Search for the cell housing the specified text and yield its (X, Y) center coordinate. 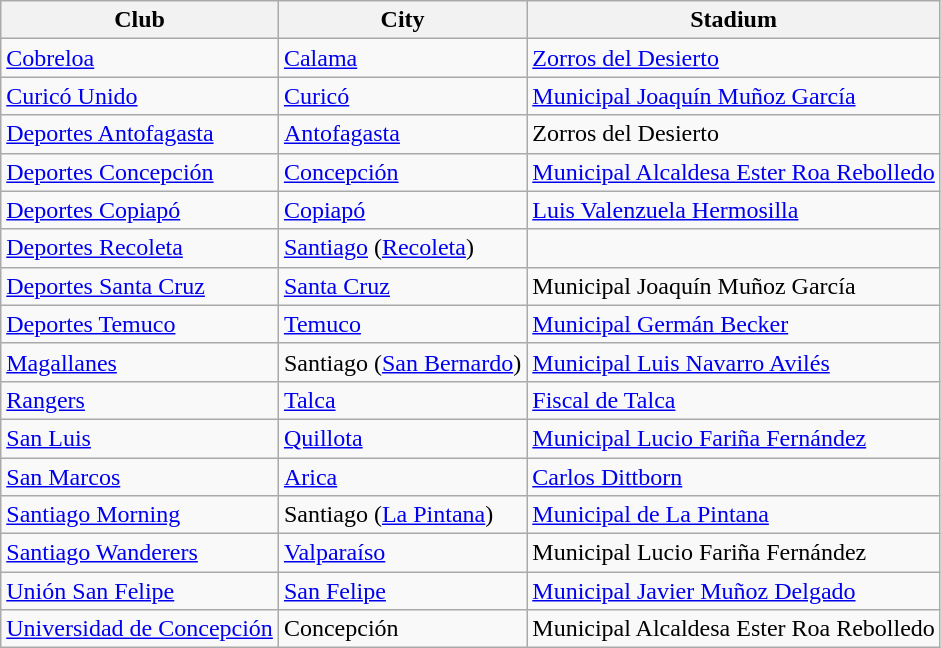
Arica (402, 477)
Unión San Felipe (140, 591)
Valparaíso (402, 553)
Deportes Copiapó (140, 210)
Universidad de Concepción (140, 629)
Stadium (734, 20)
Deportes Temuco (140, 324)
Santiago (La Pintana) (402, 515)
Santiago (Recoleta) (402, 248)
San Luis (140, 438)
Fiscal de Talca (734, 400)
Deportes Concepción (140, 172)
Cobreloa (140, 58)
Quillota (402, 438)
Municipal Javier Muñoz Delgado (734, 591)
San Felipe (402, 591)
Talca (402, 400)
San Marcos (140, 477)
Deportes Recoleta (140, 248)
City (402, 20)
Municipal Germán Becker (734, 324)
Municipal Luis Navarro Avilés (734, 362)
Santa Cruz (402, 286)
Deportes Santa Cruz (140, 286)
Santiago (San Bernardo) (402, 362)
Calama (402, 58)
Curicó (402, 96)
Santiago Morning (140, 515)
Club (140, 20)
Antofagasta (402, 134)
Temuco (402, 324)
Curicó Unido (140, 96)
Copiapó (402, 210)
Santiago Wanderers (140, 553)
Magallanes (140, 362)
Luis Valenzuela Hermosilla (734, 210)
Carlos Dittborn (734, 477)
Municipal de La Pintana (734, 515)
Deportes Antofagasta (140, 134)
Rangers (140, 400)
